Scan for the cell matching the given text and deliver its [x, y] coordinate at center. 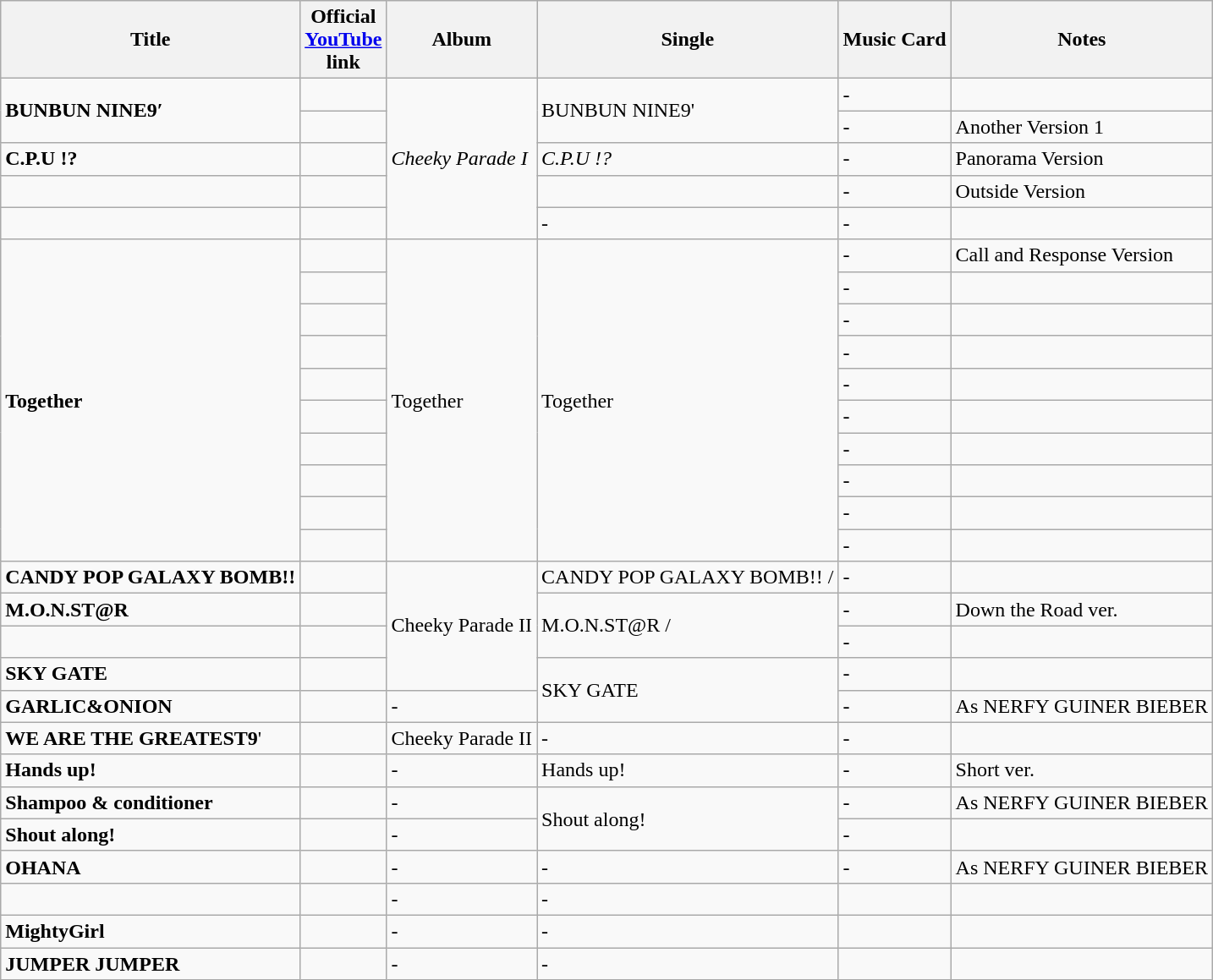
Short ver. [1082, 770]
GARLIC&ONION [151, 706]
Shampoo & conditioner [151, 802]
Notes [1082, 40]
JUMPER JUMPER [151, 963]
M.O.N.ST@R / [688, 626]
Album [462, 40]
OfficialYouTubelink [343, 40]
Outside Version [1082, 191]
BUNBUN NINE9' [688, 111]
Music Card [895, 40]
Panorama Version [1082, 159]
MightyGirl [151, 931]
Single [688, 40]
CANDY POP GALAXY BOMB!! [151, 578]
M.O.N.ST@R [151, 610]
Down the Road ver. [1082, 610]
CANDY POP GALAXY BOMB!! / [688, 578]
Cheeky Parade I [462, 159]
BUNBUN NINE9′ [151, 111]
Another Version 1 [1082, 127]
Call and Response Version [1082, 255]
WE ARE THE GREATEST9' [151, 738]
OHANA [151, 867]
Title [151, 40]
